Return the (X, Y) coordinate for the center point of the cell that contains the specified text.  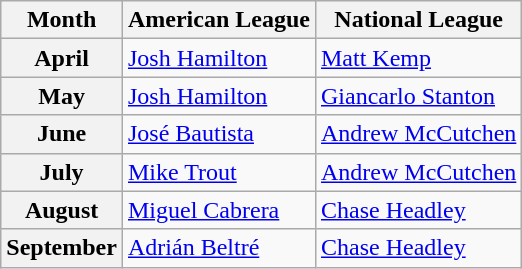
June (62, 134)
National League (418, 20)
Giancarlo Stanton (418, 96)
April (62, 58)
Mike Trout (218, 172)
Month (62, 20)
Adrián Beltré (218, 248)
September (62, 248)
Miguel Cabrera (218, 210)
Matt Kemp (418, 58)
May (62, 96)
American League (218, 20)
August (62, 210)
José Bautista (218, 134)
July (62, 172)
